Capture the cell that displays the provided text and extract its (X, Y) central coordinate. 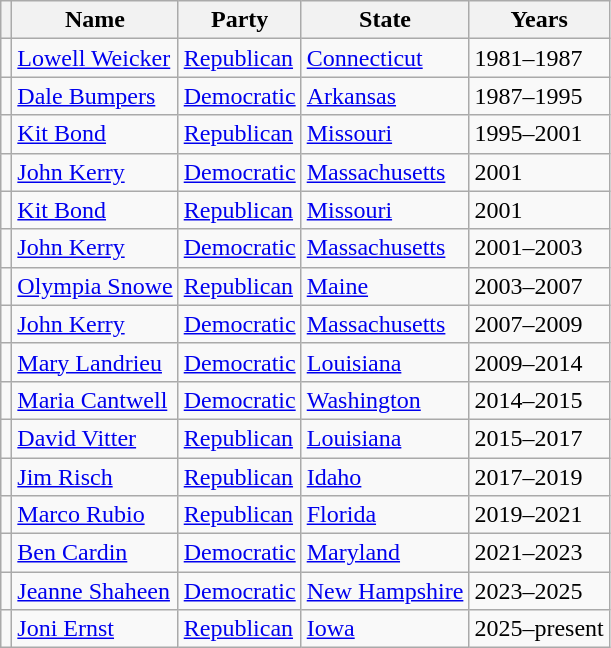
Maryland (385, 553)
2017–2019 (539, 477)
State (385, 20)
Party (240, 20)
2001–2003 (539, 248)
Lowell Weicker (95, 58)
2003–2007 (539, 286)
Maria Cantwell (95, 400)
Ben Cardin (95, 553)
2014–2015 (539, 400)
Connecticut (385, 58)
Florida (385, 515)
1987–1995 (539, 96)
Iowa (385, 629)
Marco Rubio (95, 515)
1981–1987 (539, 58)
New Hampshire (385, 591)
Olympia Snowe (95, 286)
Arkansas (385, 96)
Name (95, 20)
2007–2009 (539, 324)
2021–2023 (539, 553)
Dale Bumpers (95, 96)
Jim Risch (95, 477)
2023–2025 (539, 591)
Maine (385, 286)
David Vitter (95, 438)
Jeanne Shaheen (95, 591)
2009–2014 (539, 362)
2025–present (539, 629)
Mary Landrieu (95, 362)
Washington (385, 400)
Idaho (385, 477)
2019–2021 (539, 515)
Years (539, 20)
2015–2017 (539, 438)
1995–2001 (539, 134)
Joni Ernst (95, 629)
